Pinpoint the cell where the given text exists, returning its (x, y) midpoint coordinate. 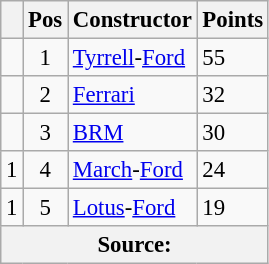
3 (46, 133)
Source: (135, 245)
BRM (133, 133)
4 (46, 170)
Lotus-Ford (133, 208)
55 (232, 58)
30 (232, 133)
32 (232, 95)
Tyrrell-Ford (133, 58)
Ferrari (133, 95)
Pos (46, 20)
5 (46, 208)
Points (232, 20)
March-Ford (133, 170)
2 (46, 95)
19 (232, 208)
Constructor (133, 20)
24 (232, 170)
